Locate the cell with the specified text and output its [X, Y] center coordinate. 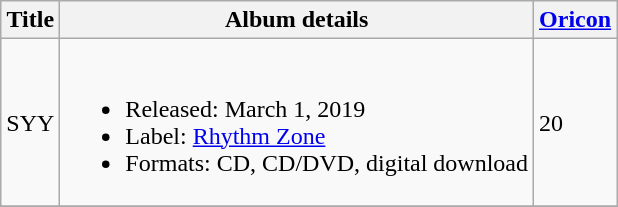
Released: March 1, 2019Label: Rhythm ZoneFormats: CD, CD/DVD, digital download [297, 122]
Title [30, 20]
SYY [30, 122]
Oricon [576, 20]
20 [576, 122]
Album details [297, 20]
